Provide the (X, Y) coordinate of the cell's center where the given text is located.  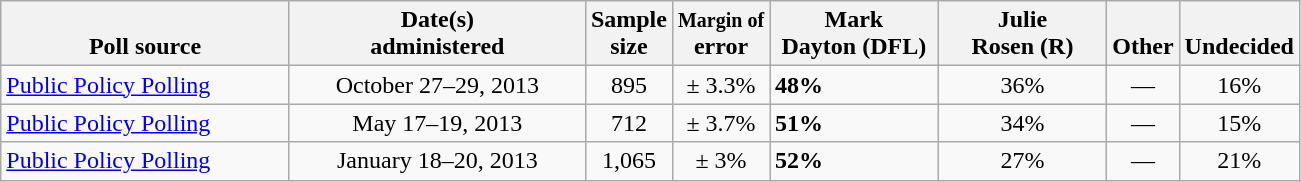
1,065 (628, 161)
36% (1022, 85)
48% (854, 85)
51% (854, 123)
JulieRosen (R) (1022, 34)
Samplesize (628, 34)
May 17–19, 2013 (437, 123)
Date(s)administered (437, 34)
52% (854, 161)
34% (1022, 123)
January 18–20, 2013 (437, 161)
October 27–29, 2013 (437, 85)
Margin oferror (720, 34)
± 3.3% (720, 85)
± 3.7% (720, 123)
712 (628, 123)
± 3% (720, 161)
27% (1022, 161)
21% (1239, 161)
Other (1143, 34)
16% (1239, 85)
Poll source (146, 34)
895 (628, 85)
Undecided (1239, 34)
MarkDayton (DFL) (854, 34)
15% (1239, 123)
